Return the [X, Y] coordinate for the center point of the cell that contains the specified text.  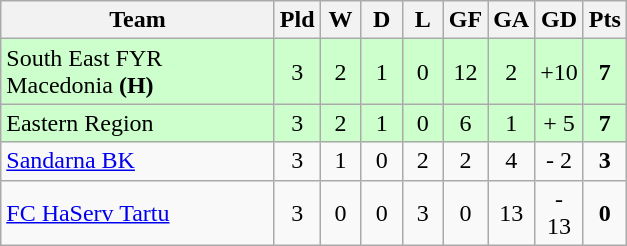
GA [512, 20]
12 [465, 72]
4 [512, 161]
+ 5 [560, 123]
Pts [604, 20]
Sandarna BK [138, 161]
GD [560, 20]
+10 [560, 72]
GF [465, 20]
FC HaServ Tartu [138, 212]
- 2 [560, 161]
South East FYR Macedonia (H) [138, 72]
Pld [297, 20]
W [340, 20]
D [382, 20]
Team [138, 20]
6 [465, 123]
- 13 [560, 212]
13 [512, 212]
Eastern Region [138, 123]
L [422, 20]
